Extract the (x, y) coordinate from the center of the cell holding the provided text.  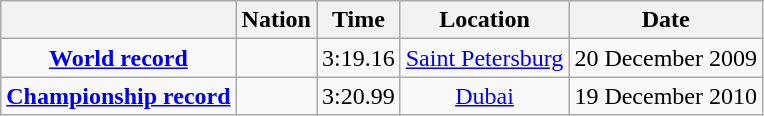
Saint Petersburg (484, 58)
20 December 2009 (666, 58)
Championship record (118, 96)
Nation (276, 20)
Location (484, 20)
World record (118, 58)
Dubai (484, 96)
19 December 2010 (666, 96)
Time (358, 20)
3:19.16 (358, 58)
3:20.99 (358, 96)
Date (666, 20)
